Locate the cell with the specified text and output its (X, Y) center coordinate. 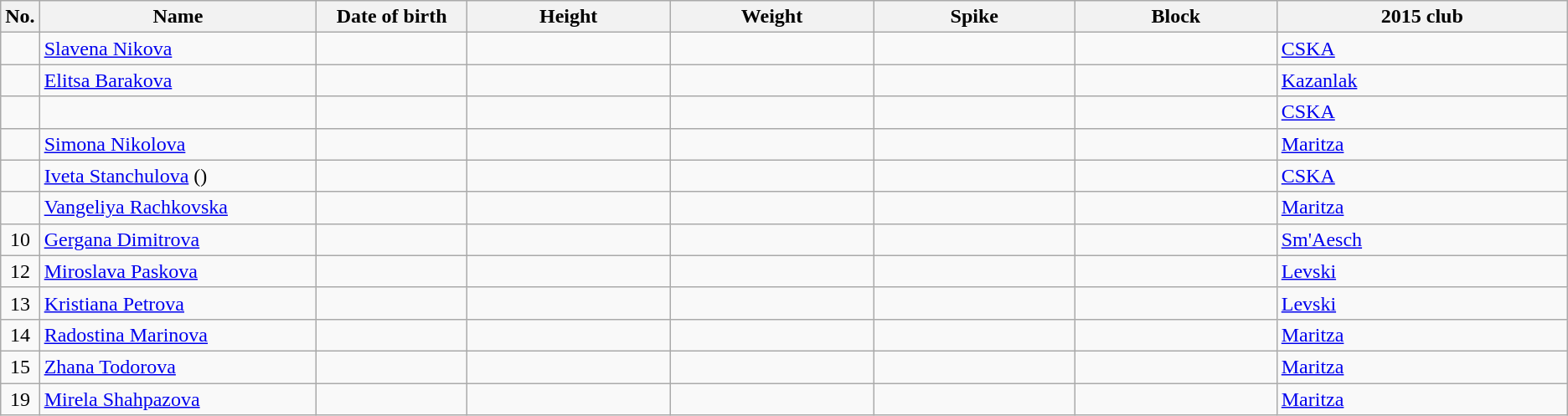
Kazanlak (1422, 80)
Sm'Aesch (1422, 239)
15 (20, 367)
Simona Nikolova (178, 144)
Gergana Dimitrova (178, 239)
Kristiana Petrova (178, 303)
Slavena Nikova (178, 49)
2015 club (1422, 17)
Vangeliya Rachkovska (178, 208)
10 (20, 239)
Weight (772, 17)
No. (20, 17)
Date of birth (392, 17)
Elitsa Barakova (178, 80)
Block (1176, 17)
Height (568, 17)
13 (20, 303)
Zhana Todorova (178, 367)
Iveta Stanchulova () (178, 176)
19 (20, 399)
Radostina Marinova (178, 335)
Mirela Shahpazova (178, 399)
Spike (974, 17)
Miroslava Paskova (178, 271)
Name (178, 17)
14 (20, 335)
12 (20, 271)
